Identify which cell holds the provided text, then report its (x, y) central coordinate. 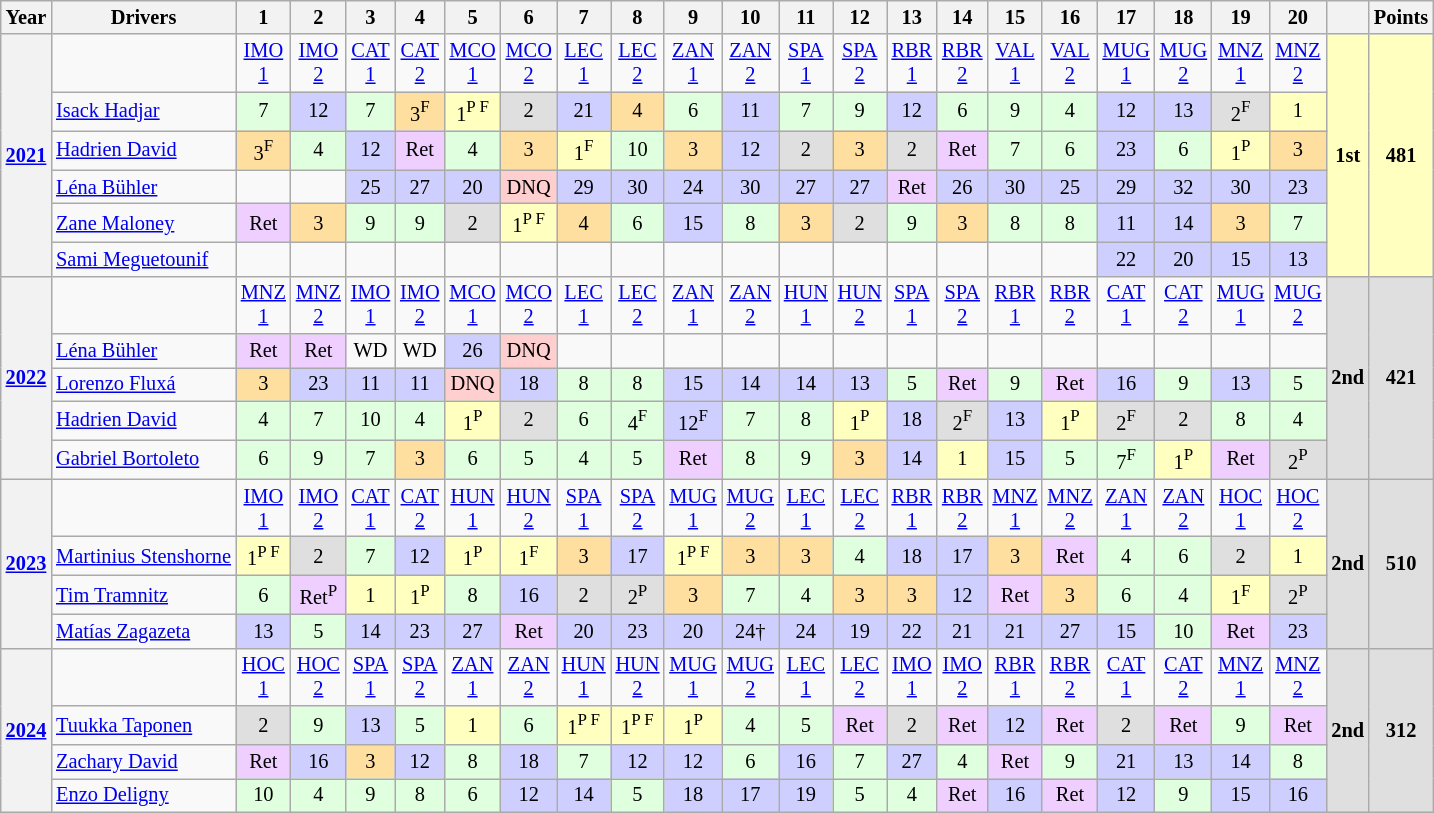
7F (1126, 460)
2021 (26, 155)
Martinius Stenshorne (144, 556)
RetP (318, 594)
VAL2 (1070, 63)
32 (1184, 187)
2022 (26, 378)
Points (1401, 17)
Enzo Deligny (144, 795)
Lorenzo Fluxá (144, 384)
24† (750, 631)
481 (1401, 155)
Sami Meguetounif (144, 259)
312 (1401, 730)
Isack Hadjar (144, 112)
2024 (26, 730)
VAL1 (1014, 63)
2023 (26, 564)
Year (26, 17)
Tuukka Taponen (144, 726)
12F (692, 420)
Tim Tramnitz (144, 594)
4F (638, 420)
421 (1401, 378)
1st (1348, 155)
Gabriel Bortoleto (144, 460)
Drivers (144, 17)
Zane Maloney (144, 222)
Zachary David (144, 762)
Matías Zagazeta (144, 631)
510 (1401, 564)
